Provide the [X, Y] coordinate of the cell's center where the given text is located.  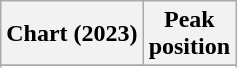
Peakposition [189, 34]
Chart (2023) [72, 34]
